For the text-containing cell, return its midpoint in (X, Y) coordinate format. 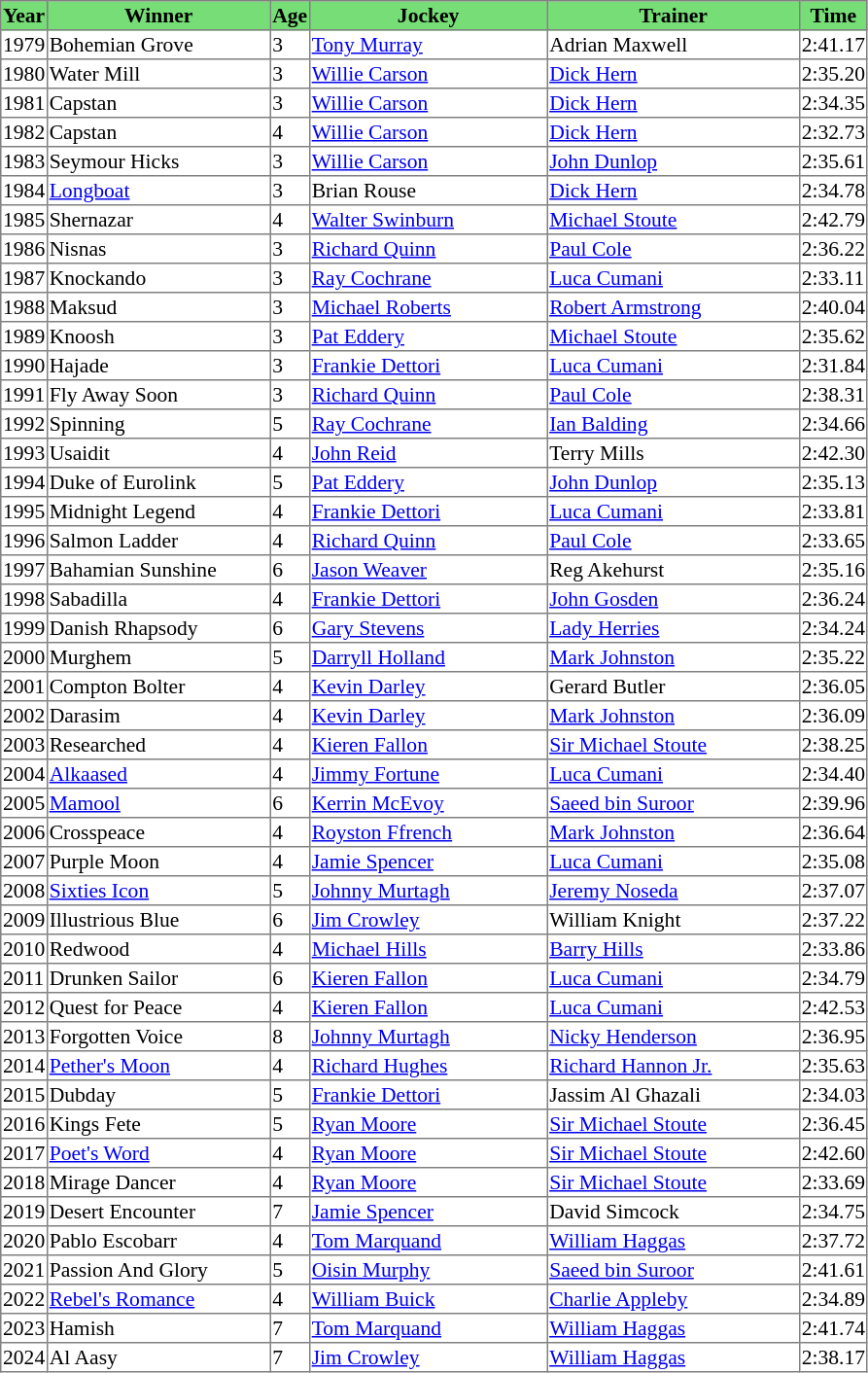
2:36.09 (833, 716)
2006 (24, 832)
1995 (24, 511)
1986 (24, 249)
Drunken Sailor (158, 978)
2000 (24, 657)
Duke of Eurolink (158, 482)
2:31.84 (833, 366)
Mirage Dancer (158, 1182)
2:39.96 (833, 803)
Purple Moon (158, 862)
1993 (24, 453)
Kerrin McEvoy (428, 803)
2003 (24, 745)
2:34.66 (833, 424)
1990 (24, 366)
8 (290, 1037)
Darryll Holland (428, 657)
Desert Encounter (158, 1212)
Oisin Murphy (428, 1270)
2:37.72 (833, 1241)
2:36.45 (833, 1124)
Mamool (158, 803)
Murghem (158, 657)
Shernazar (158, 220)
1983 (24, 161)
Charlie Appleby (674, 1299)
Midnight Legend (158, 511)
Quest for Peace (158, 1007)
1998 (24, 599)
Longboat (158, 191)
2021 (24, 1270)
2:36.64 (833, 832)
Winner (158, 16)
2015 (24, 1095)
William Buick (428, 1299)
2002 (24, 716)
2:36.95 (833, 1037)
John Reid (428, 453)
Jason Weaver (428, 570)
2:36.05 (833, 686)
2:33.11 (833, 278)
2:35.13 (833, 482)
Darasim (158, 716)
Dubday (158, 1095)
Knockando (158, 278)
2:35.08 (833, 862)
Brian Rouse (428, 191)
2:34.24 (833, 628)
2:34.78 (833, 191)
2:38.25 (833, 745)
Compton Bolter (158, 686)
2:35.61 (833, 161)
2017 (24, 1153)
2007 (24, 862)
1988 (24, 307)
2:42.79 (833, 220)
2008 (24, 891)
Sabadilla (158, 599)
2:36.24 (833, 599)
2:41.17 (833, 45)
Forgotten Voice (158, 1037)
2:35.20 (833, 74)
2:41.61 (833, 1270)
1981 (24, 103)
1989 (24, 336)
2018 (24, 1182)
Trainer (674, 16)
2:34.35 (833, 103)
2011 (24, 978)
2:38.31 (833, 395)
2:42.53 (833, 1007)
2:35.62 (833, 336)
Hamish (158, 1328)
1997 (24, 570)
Reg Akehurst (674, 570)
Jassim Al Ghazali (674, 1095)
2009 (24, 920)
1980 (24, 74)
2023 (24, 1328)
Spinning (158, 424)
Robert Armstrong (674, 307)
Michael Roberts (428, 307)
1987 (24, 278)
Fly Away Soon (158, 395)
Maksud (158, 307)
Pablo Escobarr (158, 1241)
Richard Hughes (428, 1066)
David Simcock (674, 1212)
Jimmy Fortune (428, 774)
1994 (24, 482)
1984 (24, 191)
Jockey (428, 16)
Barry Hills (674, 949)
2:42.60 (833, 1153)
1985 (24, 220)
Jeremy Noseda (674, 891)
2019 (24, 1212)
2:34.03 (833, 1095)
2:32.73 (833, 132)
Gary Stevens (428, 628)
2:37.07 (833, 891)
Hajade (158, 366)
2:38.17 (833, 1357)
Michael Hills (428, 949)
2010 (24, 949)
2:37.22 (833, 920)
Ian Balding (674, 424)
Bohemian Grove (158, 45)
1992 (24, 424)
2:33.81 (833, 511)
2:41.74 (833, 1328)
Crosspeace (158, 832)
Kings Fete (158, 1124)
2016 (24, 1124)
Year (24, 16)
2:34.79 (833, 978)
Sixties Icon (158, 891)
John Gosden (674, 599)
Redwood (158, 949)
2:35.63 (833, 1066)
1991 (24, 395)
2:34.40 (833, 774)
William Knight (674, 920)
2:40.04 (833, 307)
2:34.75 (833, 1212)
Tony Murray (428, 45)
2001 (24, 686)
Royston Ffrench (428, 832)
Salmon Ladder (158, 541)
1982 (24, 132)
Age (290, 16)
Time (833, 16)
Adrian Maxwell (674, 45)
Pether's Moon (158, 1066)
2004 (24, 774)
2:33.69 (833, 1182)
Knoosh (158, 336)
2024 (24, 1357)
Rebel's Romance (158, 1299)
Bahamian Sunshine (158, 570)
Water Mill (158, 74)
Danish Rhapsody (158, 628)
Usaidit (158, 453)
2012 (24, 1007)
Nisnas (158, 249)
Alkaased (158, 774)
1996 (24, 541)
1999 (24, 628)
Al Aasy (158, 1357)
Seymour Hicks (158, 161)
2:42.30 (833, 453)
Gerard Butler (674, 686)
Researched (158, 745)
Terry Mills (674, 453)
2022 (24, 1299)
Passion And Glory (158, 1270)
2:35.16 (833, 570)
2013 (24, 1037)
2020 (24, 1241)
2:34.89 (833, 1299)
1979 (24, 45)
Walter Swinburn (428, 220)
2005 (24, 803)
Richard Hannon Jr. (674, 1066)
Lady Herries (674, 628)
Nicky Henderson (674, 1037)
Poet's Word (158, 1153)
2:33.86 (833, 949)
2014 (24, 1066)
2:36.22 (833, 249)
2:33.65 (833, 541)
Illustrious Blue (158, 920)
2:35.22 (833, 657)
